Search for the cell housing the specified text and yield its (X, Y) center coordinate. 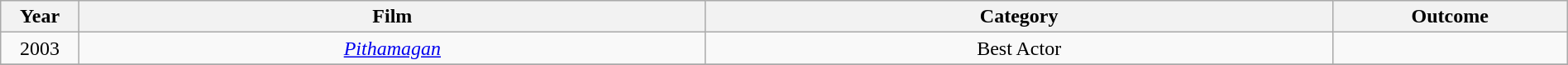
Best Actor (1019, 48)
Pithamagan (392, 48)
Year (40, 17)
2003 (40, 48)
Outcome (1450, 17)
Category (1019, 17)
Film (392, 17)
